Extract the (X, Y) coordinate from the center of the cell holding the provided text.  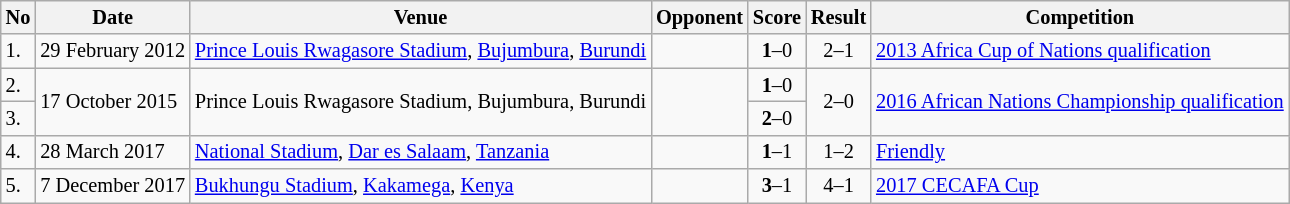
1. (18, 51)
Competition (1080, 17)
No (18, 17)
4–1 (838, 186)
28 March 2017 (112, 152)
1–1 (777, 152)
Friendly (1080, 152)
2013 Africa Cup of Nations qualification (1080, 51)
17 October 2015 (112, 102)
3–1 (777, 186)
Venue (420, 17)
Bukhungu Stadium, Kakamega, Kenya (420, 186)
Result (838, 17)
29 February 2012 (112, 51)
2–1 (838, 51)
2. (18, 85)
Date (112, 17)
1–2 (838, 152)
5. (18, 186)
National Stadium, Dar es Salaam, Tanzania (420, 152)
7 December 2017 (112, 186)
Opponent (700, 17)
4. (18, 152)
3. (18, 118)
2017 CECAFA Cup (1080, 186)
Score (777, 17)
2016 African Nations Championship qualification (1080, 102)
